Output the (X, Y) coordinate of the center of the cell containing the given text.  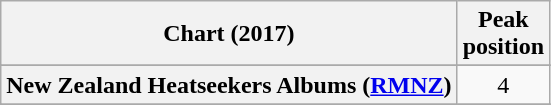
4 (503, 85)
Peak position (503, 34)
New Zealand Heatseekers Albums (RMNZ) (229, 85)
Chart (2017) (229, 34)
